Return (X, Y) of the center of cell containing provided text 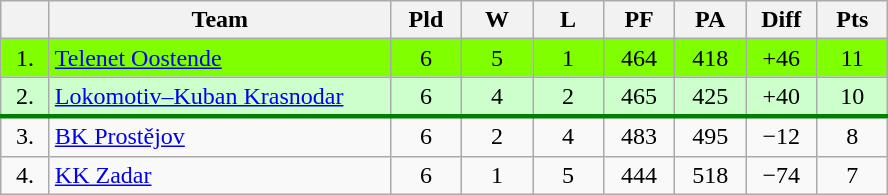
Pts (852, 20)
Telenet Oostende (220, 58)
444 (640, 175)
465 (640, 97)
−74 (782, 175)
L (568, 20)
W (496, 20)
Diff (782, 20)
8 (852, 136)
Team (220, 20)
+46 (782, 58)
+40 (782, 97)
2. (26, 97)
4. (26, 175)
KK Zadar (220, 175)
Pld (426, 20)
−12 (782, 136)
Lokomotiv–Kuban Krasnodar (220, 97)
3. (26, 136)
11 (852, 58)
425 (710, 97)
PF (640, 20)
418 (710, 58)
PA (710, 20)
518 (710, 175)
464 (640, 58)
7 (852, 175)
BK Prostějov (220, 136)
495 (710, 136)
483 (640, 136)
10 (852, 97)
1. (26, 58)
